Find where the given text appears and provide that cell's center as [x, y] coordinate. 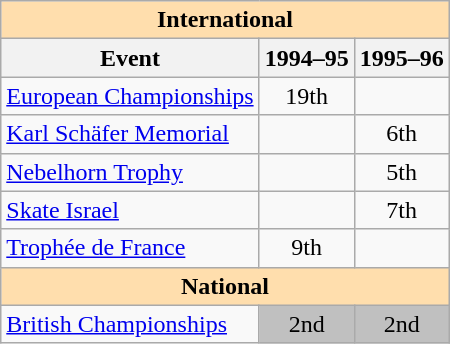
Nebelhorn Trophy [130, 172]
19th [306, 96]
9th [306, 248]
National [225, 286]
6th [402, 134]
1995–96 [402, 58]
European Championships [130, 96]
British Championships [130, 324]
Skate Israel [130, 210]
Event [130, 58]
International [225, 20]
7th [402, 210]
5th [402, 172]
1994–95 [306, 58]
Trophée de France [130, 248]
Karl Schäfer Memorial [130, 134]
